Return the (x, y) coordinate for the center point of the cell that contains the specified text.  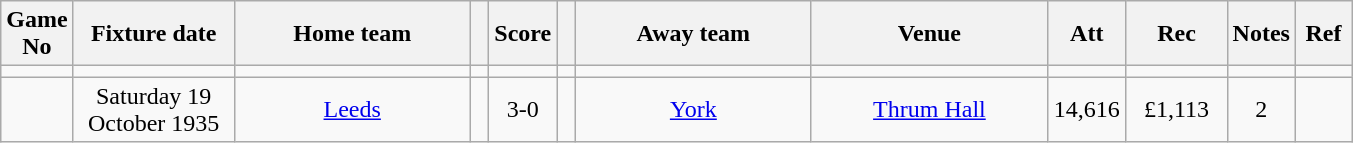
Score (523, 34)
3-0 (523, 110)
Notes (1261, 34)
£1,113 (1176, 110)
Thrum Hall (929, 110)
Home team (352, 34)
Game No (37, 34)
Away team (693, 34)
Rec (1176, 34)
Ref (1323, 34)
York (693, 110)
Saturday 19 October 1935 (154, 110)
Att (1086, 34)
Leeds (352, 110)
2 (1261, 110)
Venue (929, 34)
Fixture date (154, 34)
14,616 (1086, 110)
